Output the [x, y] coordinate of the center of the cell containing the given text.  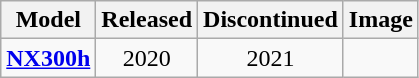
2021 [271, 58]
2020 [147, 58]
Released [147, 20]
NX300h [48, 58]
Model [48, 20]
Image [380, 20]
Discontinued [271, 20]
